Output the [x, y] coordinate of the center of the cell containing the given text.  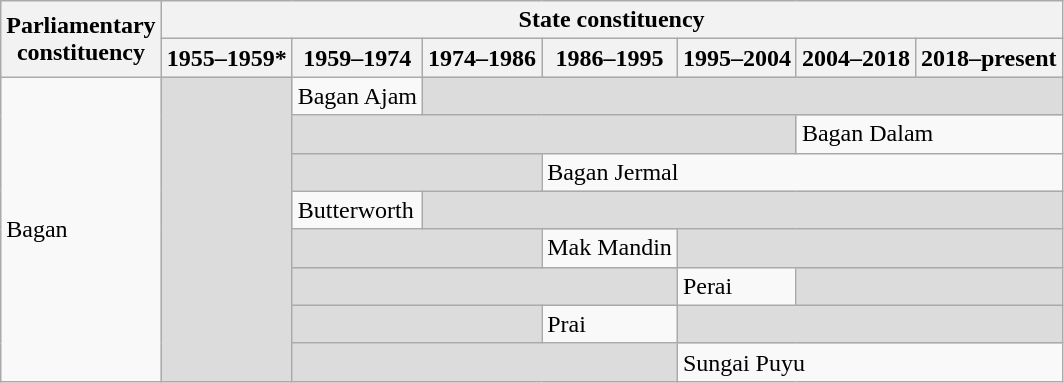
1955–1959* [226, 58]
1959–1974 [357, 58]
1974–1986 [482, 58]
Butterworth [357, 210]
Bagan Ajam [357, 96]
Bagan Dalam [929, 134]
Prai [610, 324]
Perai [736, 286]
Bagan [81, 229]
State constituency [612, 20]
Sungai Puyu [870, 362]
1986–1995 [610, 58]
Parliamentaryconstituency [81, 39]
Bagan Jermal [802, 172]
2018–present [988, 58]
2004–2018 [856, 58]
Mak Mandin [610, 248]
1995–2004 [736, 58]
